Pinpoint the cell where the given text exists, returning its [x, y] midpoint coordinate. 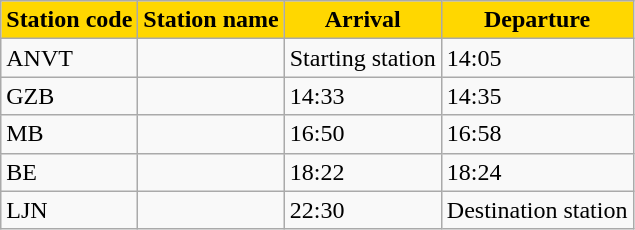
GZB [70, 96]
Destination station [537, 210]
Departure [537, 20]
Starting station [362, 58]
22:30 [362, 210]
14:33 [362, 96]
14:05 [537, 58]
BE [70, 172]
LJN [70, 210]
Station name [211, 20]
16:50 [362, 134]
14:35 [537, 96]
MB [70, 134]
18:22 [362, 172]
Station code [70, 20]
18:24 [537, 172]
Arrival [362, 20]
16:58 [537, 134]
ANVT [70, 58]
